Locate the cell with the specified text and output its [x, y] center coordinate. 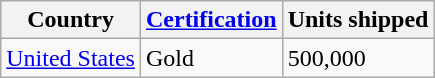
500,000 [358, 58]
Certification [211, 20]
Country [71, 20]
United States [71, 58]
Units shipped [358, 20]
Gold [211, 58]
